Extract the (X, Y) coordinate from the center of the cell holding the provided text.  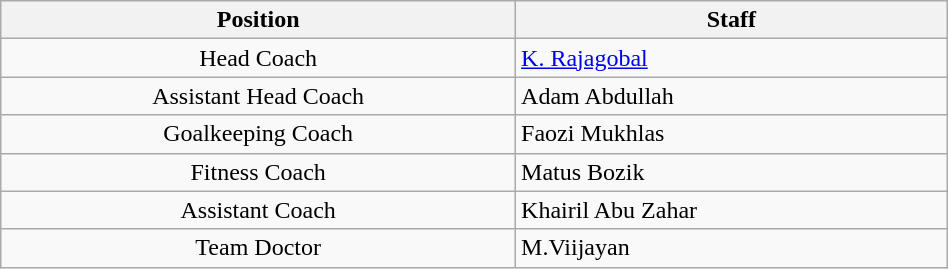
M.Viijayan (732, 248)
Team Doctor (258, 248)
Assistant Coach (258, 210)
K. Rajagobal (732, 58)
Staff (732, 20)
Khairil Abu Zahar (732, 210)
Adam Abdullah (732, 96)
Head Coach (258, 58)
Position (258, 20)
Faozi Mukhlas (732, 134)
Goalkeeping Coach (258, 134)
Fitness Coach (258, 172)
Matus Bozik (732, 172)
Assistant Head Coach (258, 96)
